Return (x, y) of the center of cell containing provided text 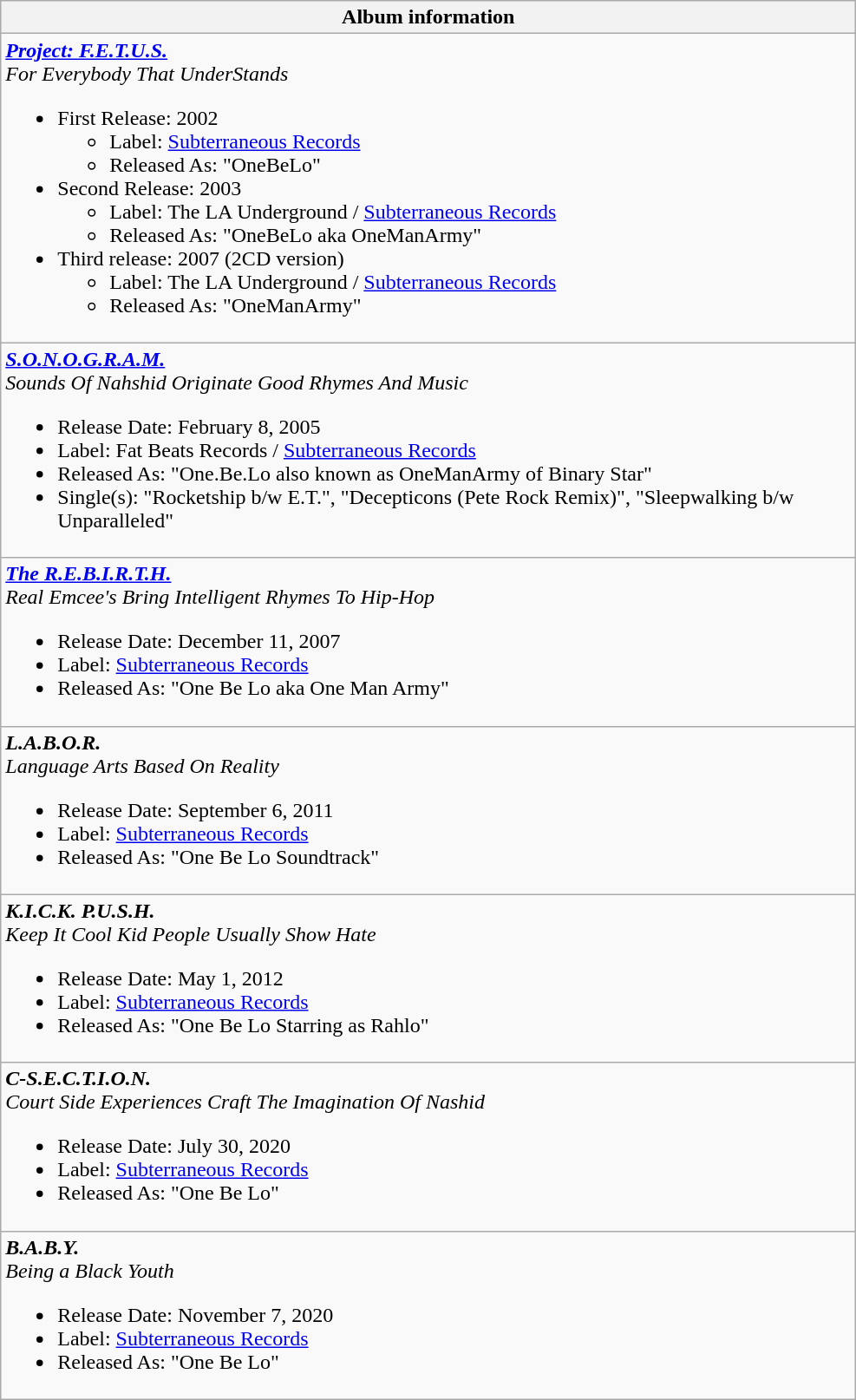
L.A.B.O.R.Language Arts Based On RealityRelease Date: September 6, 2011Label: Subterraneous RecordsReleased As: "One Be Lo Soundtrack" (428, 810)
Album information (428, 17)
B.A.B.Y.Being a Black YouthRelease Date: November 7, 2020Label: Subterraneous RecordsReleased As: "One Be Lo" (428, 1315)
C-S.E.C.T.I.O.N.Court Side Experiences Craft The Imagination Of NashidRelease Date: July 30, 2020Label: Subterraneous RecordsReleased As: "One Be Lo" (428, 1147)
